Return the [x, y] coordinate for the center point of the cell that contains the specified text.  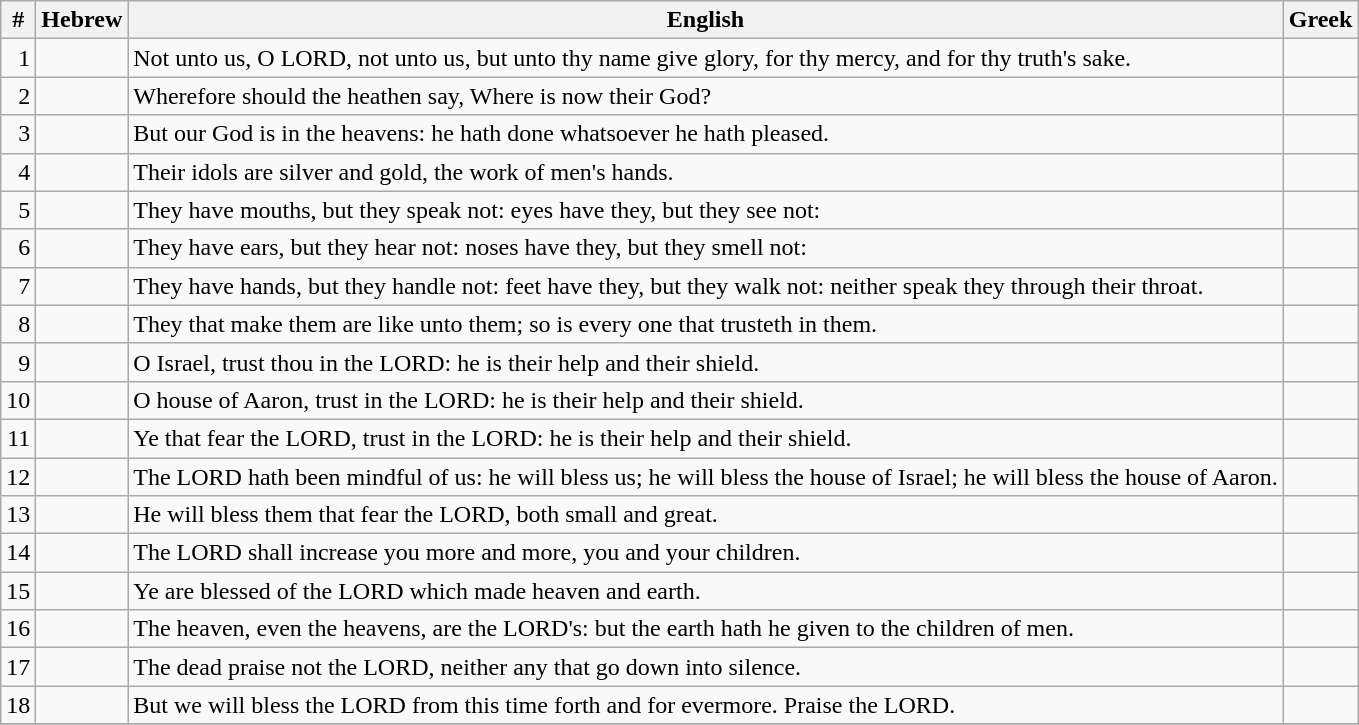
2 [18, 96]
# [18, 20]
18 [18, 705]
O house of Aaron, trust in the LORD: he is their help and their shield. [706, 400]
12 [18, 477]
Ye that fear the LORD, trust in the LORD: he is their help and their shield. [706, 438]
14 [18, 553]
Greek [1320, 20]
Hebrew [82, 20]
Not unto us, O LORD, not unto us, but unto thy name give glory, for thy mercy, and for thy truth's sake. [706, 58]
6 [18, 248]
Wherefore should the heathen say, Where is now their God? [706, 96]
English [706, 20]
O Israel, trust thou in the LORD: he is their help and their shield. [706, 362]
Ye are blessed of the LORD which made heaven and earth. [706, 591]
10 [18, 400]
16 [18, 629]
Their idols are silver and gold, the work of men's hands. [706, 172]
They have hands, but they handle not: feet have they, but they walk not: neither speak they through their throat. [706, 286]
They that make them are like unto them; so is every one that trusteth in them. [706, 324]
17 [18, 667]
They have ears, but they hear not: noses have they, but they smell not: [706, 248]
7 [18, 286]
They have mouths, but they speak not: eyes have they, but they see not: [706, 210]
5 [18, 210]
13 [18, 515]
3 [18, 134]
He will bless them that fear the LORD, both small and great. [706, 515]
11 [18, 438]
15 [18, 591]
9 [18, 362]
But we will bless the LORD from this time forth and for evermore. Praise the LORD. [706, 705]
8 [18, 324]
The heaven, even the heavens, are the LORD's: but the earth hath he given to the children of men. [706, 629]
The LORD hath been mindful of us: he will bless us; he will bless the house of Israel; he will bless the house of Aaron. [706, 477]
But our God is in the heavens: he hath done whatsoever he hath pleased. [706, 134]
The LORD shall increase you more and more, you and your children. [706, 553]
1 [18, 58]
The dead praise not the LORD, neither any that go down into silence. [706, 667]
4 [18, 172]
